Determine the [x, y] coordinate at the center of the cell enclosing the given text.  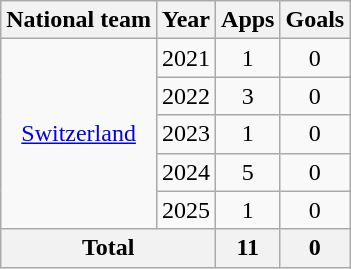
Switzerland [79, 134]
11 [248, 248]
3 [248, 96]
2023 [186, 134]
Apps [248, 20]
Total [108, 248]
Year [186, 20]
2021 [186, 58]
National team [79, 20]
2024 [186, 172]
2022 [186, 96]
5 [248, 172]
2025 [186, 210]
Goals [315, 20]
